From the cell containing the given text, extract its center point as (x, y) coordinate. 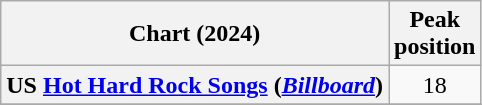
Chart (2024) (195, 34)
18 (435, 85)
Peakposition (435, 34)
US Hot Hard Rock Songs (Billboard) (195, 85)
